Detect which cell encompasses the target text, then output its (x, y) center coordinate. 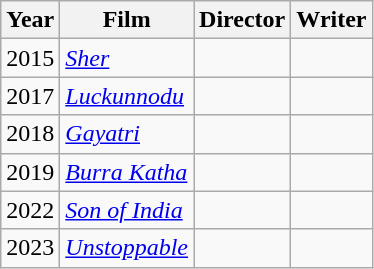
2017 (30, 96)
Son of India (127, 210)
Film (127, 20)
Director (242, 20)
Writer (332, 20)
2023 (30, 248)
2022 (30, 210)
Sher (127, 58)
Gayatri (127, 134)
2018 (30, 134)
2015 (30, 58)
Year (30, 20)
Unstoppable (127, 248)
Burra Katha (127, 172)
Luckunnodu (127, 96)
2019 (30, 172)
